From the cell containing the given text, extract its center point as [x, y] coordinate. 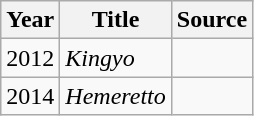
Kingyo [116, 58]
Title [116, 20]
2014 [30, 96]
2012 [30, 58]
Hemeretto [116, 96]
Year [30, 20]
Source [212, 20]
